Output the (X, Y) coordinate of the center of the cell containing the given text.  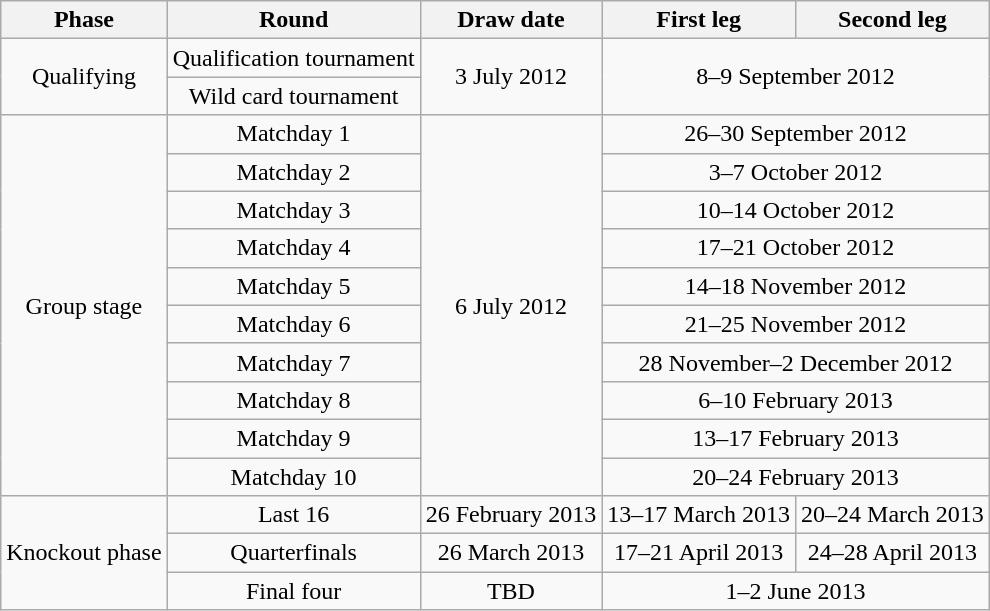
Matchday 4 (294, 248)
Matchday 9 (294, 438)
8–9 September 2012 (796, 77)
Matchday 8 (294, 400)
17–21 October 2012 (796, 248)
6 July 2012 (511, 306)
Wild card tournament (294, 96)
Matchday 2 (294, 172)
Matchday 5 (294, 286)
Matchday 1 (294, 134)
Matchday 3 (294, 210)
Matchday 7 (294, 362)
14–18 November 2012 (796, 286)
TBD (511, 591)
Matchday 6 (294, 324)
26 February 2013 (511, 515)
Final four (294, 591)
28 November–2 December 2012 (796, 362)
Second leg (893, 20)
First leg (699, 20)
13–17 March 2013 (699, 515)
26 March 2013 (511, 553)
3 July 2012 (511, 77)
Knockout phase (84, 553)
26–30 September 2012 (796, 134)
Group stage (84, 306)
Qualifying (84, 77)
Qualification tournament (294, 58)
10–14 October 2012 (796, 210)
Quarterfinals (294, 553)
Matchday 10 (294, 477)
20–24 February 2013 (796, 477)
21–25 November 2012 (796, 324)
24–28 April 2013 (893, 553)
3–7 October 2012 (796, 172)
6–10 February 2013 (796, 400)
17–21 April 2013 (699, 553)
Last 16 (294, 515)
Phase (84, 20)
13–17 February 2013 (796, 438)
Draw date (511, 20)
20–24 March 2013 (893, 515)
1–2 June 2013 (796, 591)
Round (294, 20)
